Identify which cell holds the provided text, then report its [x, y] central coordinate. 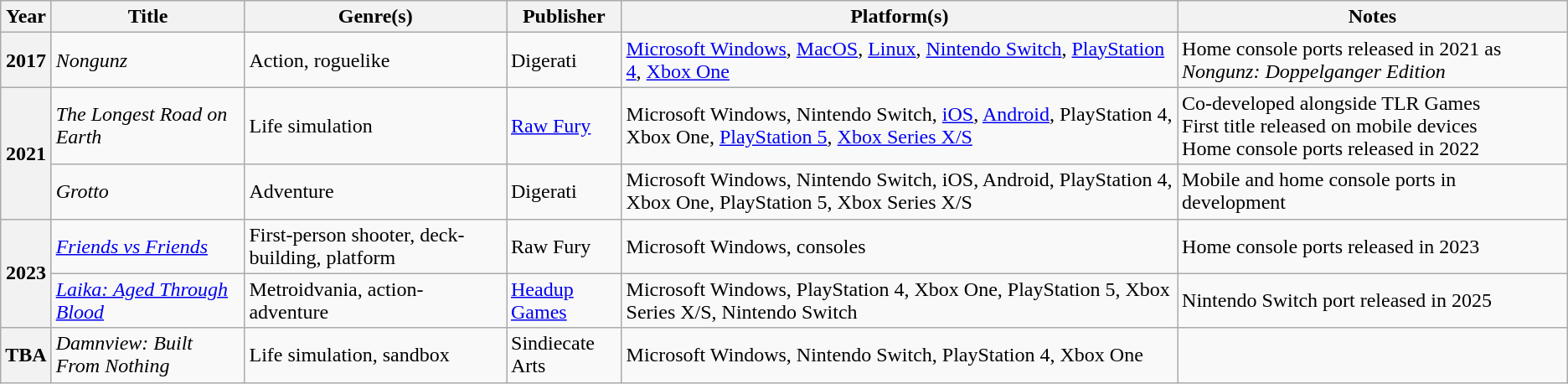
Adventure [375, 191]
Headup Games [564, 300]
Home console ports released in 2023 [1373, 246]
The Longest Road on Earth [147, 126]
Year [26, 17]
Publisher [564, 17]
2021 [26, 153]
Notes [1373, 17]
Microsoft Windows, MacOS, Linux, Nintendo Switch, PlayStation 4, Xbox One [900, 60]
Life simulation [375, 126]
Platform(s) [900, 17]
2023 [26, 273]
Microsoft Windows, PlayStation 4, Xbox One, PlayStation 5, Xbox Series X/S, Nintendo Switch [900, 300]
Action, roguelike [375, 60]
Life simulation, sandbox [375, 355]
Title [147, 17]
Grotto [147, 191]
Co-developed alongside TLR GamesFirst title released on mobile devicesHome console ports released in 2022 [1373, 126]
Damnview: Built From Nothing [147, 355]
TBA [26, 355]
2017 [26, 60]
Genre(s) [375, 17]
Mobile and home console ports in development [1373, 191]
Nintendo Switch port released in 2025 [1373, 300]
Sindiecate Arts [564, 355]
Laika: Aged Through Blood [147, 300]
Microsoft Windows, Nintendo Switch, PlayStation 4, Xbox One [900, 355]
Home console ports released in 2021 as Nongunz: Doppelganger Edition [1373, 60]
Friends vs Friends [147, 246]
Microsoft Windows, consoles [900, 246]
Metroidvania, action-adventure [375, 300]
Nongunz [147, 60]
First-person shooter, deck-building, platform [375, 246]
